Locate the cell with the specified text and output its (X, Y) center coordinate. 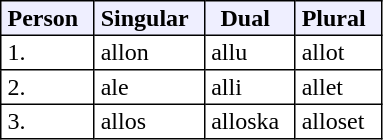
1. (48, 52)
alloset (338, 121)
Singular (150, 18)
2. (48, 87)
alloska (249, 121)
alli (249, 87)
Dual (249, 18)
allot (338, 52)
3. (48, 121)
allon (150, 52)
Plural (338, 18)
Person (48, 18)
allos (150, 121)
ale (150, 87)
allu (249, 52)
allet (338, 87)
